Capture the cell that displays the provided text and extract its (X, Y) central coordinate. 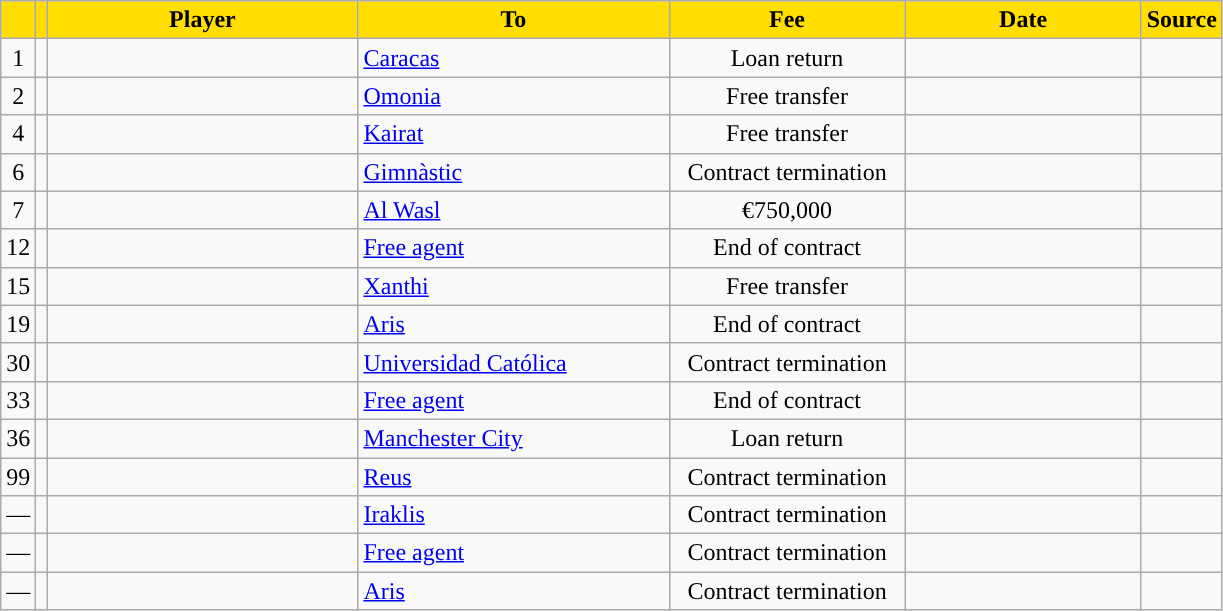
Date (1023, 20)
Xanthi (514, 286)
33 (18, 400)
Source (1182, 20)
€750,000 (787, 210)
Manchester City (514, 438)
Al Wasl (514, 210)
30 (18, 362)
12 (18, 248)
99 (18, 477)
36 (18, 438)
Universidad Católica (514, 362)
2 (18, 96)
19 (18, 324)
Gimnàstic (514, 172)
Iraklis (514, 515)
Fee (787, 20)
To (514, 20)
1 (18, 58)
Kairat (514, 134)
Player (202, 20)
6 (18, 172)
Reus (514, 477)
15 (18, 286)
Omonia (514, 96)
4 (18, 134)
7 (18, 210)
Caracas (514, 58)
